Locate the cell with the specified text and output its [x, y] center coordinate. 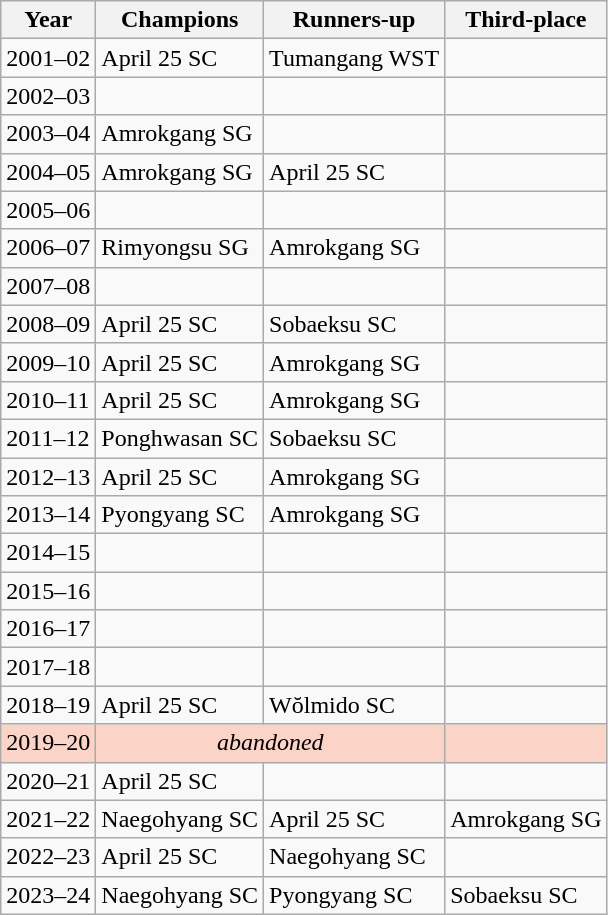
2007–08 [48, 286]
2019–20 [48, 743]
Ponghwasan SC [180, 438]
2022–23 [48, 857]
Wŏlmido SC [354, 705]
2014–15 [48, 553]
2021–22 [48, 819]
2015–16 [48, 591]
2020–21 [48, 781]
Rimyongsu SG [180, 248]
2017–18 [48, 667]
2009–10 [48, 362]
Third-place [526, 20]
2016–17 [48, 629]
Runners-up [354, 20]
2004–05 [48, 172]
Tumangang WST [354, 58]
2011–12 [48, 438]
2002–03 [48, 96]
Champions [180, 20]
2008–09 [48, 324]
2010–11 [48, 400]
2003–04 [48, 134]
2012–13 [48, 477]
2013–14 [48, 515]
2006–07 [48, 248]
2001–02 [48, 58]
2018–19 [48, 705]
abandoned [270, 743]
2005–06 [48, 210]
2023–24 [48, 895]
Year [48, 20]
